Identify which cell holds the provided text, then report its [x, y] central coordinate. 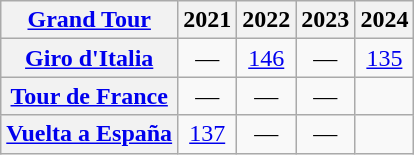
Vuelta a España [90, 134]
Grand Tour [90, 20]
2024 [384, 20]
2021 [208, 20]
135 [384, 58]
2023 [326, 20]
146 [266, 58]
Giro d'Italia [90, 58]
137 [208, 134]
Tour de France [90, 96]
2022 [266, 20]
